Determine the (x, y) coordinate at the center of the cell enclosing the given text.  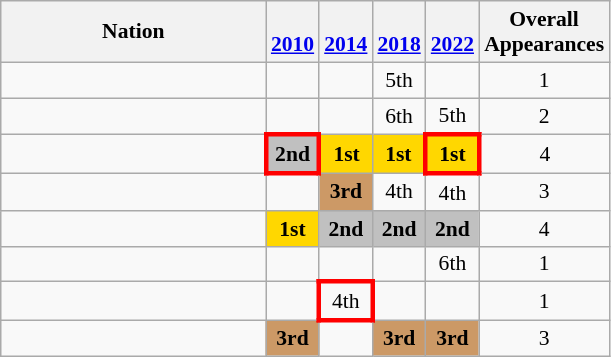
Nation (134, 32)
2014 (346, 32)
2022 (452, 32)
2 (544, 116)
2010 (292, 32)
OverallAppearances (544, 32)
2018 (398, 32)
